Pinpoint the cell where the given text exists, returning its (X, Y) midpoint coordinate. 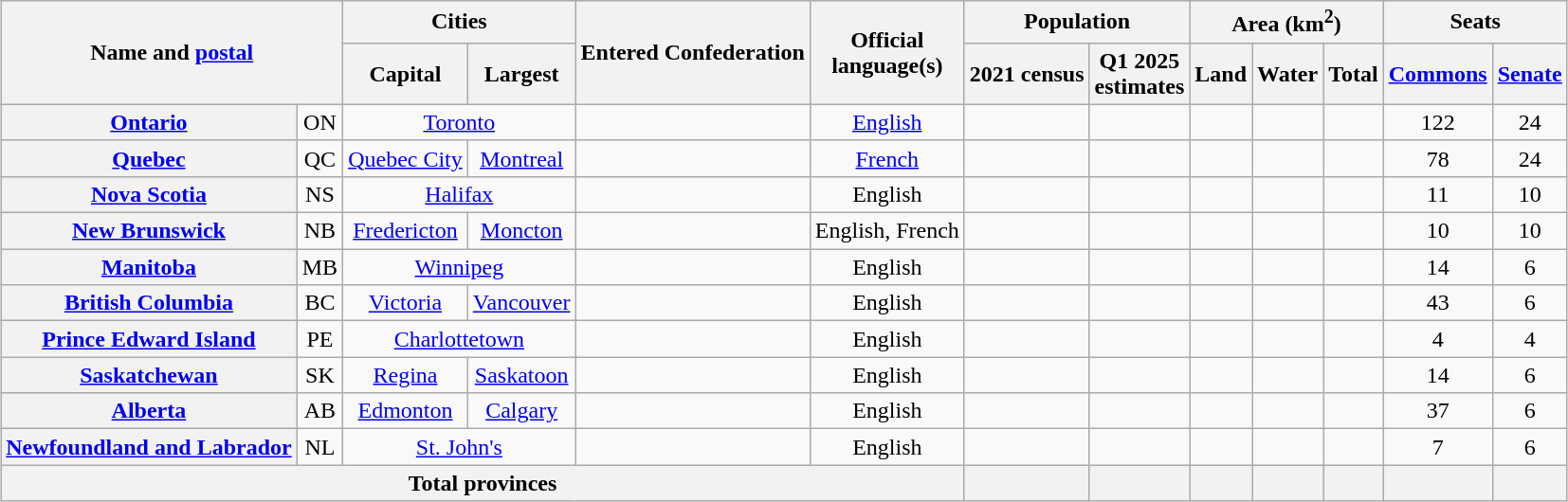
Area (km2) (1286, 23)
NL (319, 447)
Manitoba (149, 267)
78 (1437, 158)
2021 census (1027, 74)
Quebec City (406, 158)
BC (319, 303)
Largest (521, 74)
Calgary (521, 411)
Officiallanguage(s) (887, 53)
Cities (459, 23)
7 (1437, 447)
Saskatoon (521, 375)
Senate (1530, 74)
QC (319, 158)
Q1 2025estimates (1140, 74)
MB (319, 267)
37 (1437, 411)
Montreal (521, 158)
Quebec (149, 158)
Winnipeg (459, 267)
Victoria (406, 303)
Total provinces (483, 483)
Total (1354, 74)
British Columbia (149, 303)
Population (1077, 23)
Vancouver (521, 303)
AB (319, 411)
St. John's (459, 447)
Edmonton (406, 411)
Regina (406, 375)
SK (319, 375)
French (887, 158)
Name and postal (173, 53)
Ontario (149, 122)
Saskatchewan (149, 375)
ON (319, 122)
Fredericton (406, 231)
NS (319, 194)
English, French (887, 231)
Alberta (149, 411)
Capital (406, 74)
Halifax (459, 194)
Charlottetown (459, 339)
Water (1287, 74)
Toronto (459, 122)
Commons (1437, 74)
Moncton (521, 231)
NB (319, 231)
New Brunswick (149, 231)
Seats (1475, 23)
Entered Confederation (692, 53)
PE (319, 339)
Prince Edward Island (149, 339)
11 (1437, 194)
Nova Scotia (149, 194)
122 (1437, 122)
43 (1437, 303)
Newfoundland and Labrador (149, 447)
Land (1221, 74)
